Return [X, Y] of the center of cell containing provided text 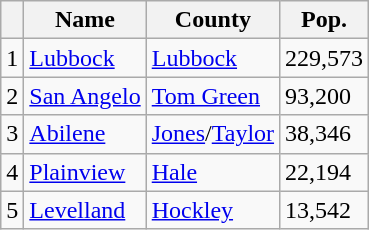
229,573 [324, 58]
Hale [212, 172]
2 [12, 96]
Name [85, 20]
Pop. [324, 20]
1 [12, 58]
Plainview [85, 172]
Jones/Taylor [212, 134]
Abilene [85, 134]
Hockley [212, 210]
3 [12, 134]
Levelland [85, 210]
13,542 [324, 210]
San Angelo [85, 96]
38,346 [324, 134]
Tom Green [212, 96]
22,194 [324, 172]
5 [12, 210]
County [212, 20]
93,200 [324, 96]
4 [12, 172]
